Return (X, Y) of the center of cell containing provided text 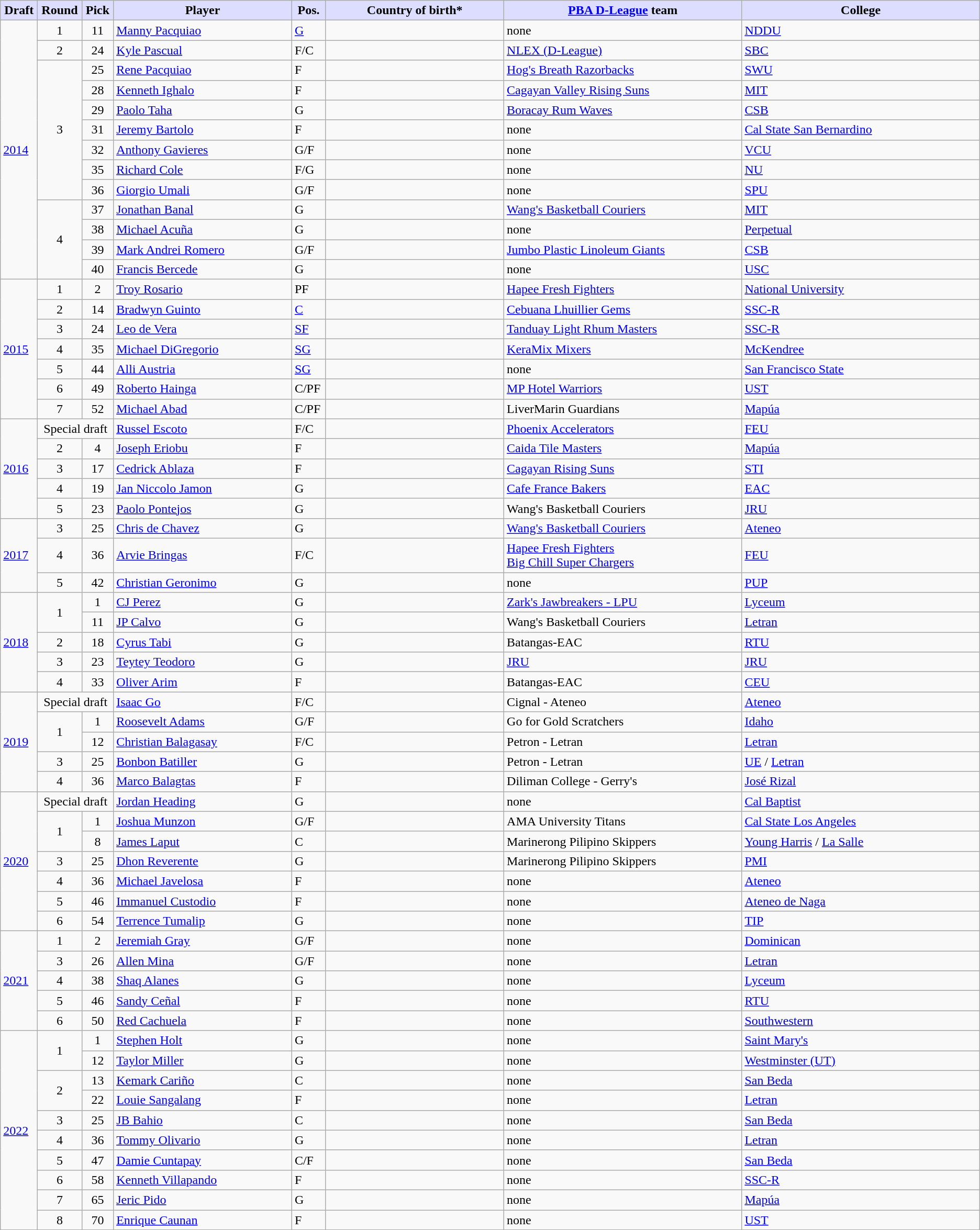
José Rizal (861, 781)
Tommy Olivario (203, 1140)
PF (308, 289)
JB Bahio (203, 1120)
Roberto Hainga (203, 389)
Jordan Heading (203, 801)
Kenneth Villapando (203, 1180)
29 (97, 110)
Pick (97, 10)
Cagayan Rising Suns (623, 468)
14 (97, 309)
Joshua Munzon (203, 821)
Cafe France Bakers (623, 488)
James Laput (203, 841)
Paolo Taha (203, 110)
PMI (861, 861)
22 (97, 1100)
MP Hotel Warriors (623, 389)
2020 (19, 861)
Kemark Cariño (203, 1080)
Troy Rosario (203, 289)
Alli Austria (203, 369)
SF (308, 329)
Kenneth Ighalo (203, 90)
Boracay Rum Waves (623, 110)
Young Harris / La Salle (861, 841)
C/F (308, 1160)
Kyle Pascual (203, 50)
PBA D-League team (623, 10)
2022 (19, 1131)
PUP (861, 583)
Francis Bercede (203, 270)
2019 (19, 742)
Cebuana Lhuillier Gems (623, 309)
LiverMarin Guardians (623, 409)
Round (60, 10)
Taylor Miller (203, 1060)
2015 (19, 349)
KeraMix Mixers (623, 349)
NDDU (861, 30)
Diliman College - Gerry's (623, 781)
Isaac Go (203, 702)
Jeric Pido (203, 1200)
Jumbo Plastic Linoleum Giants (623, 250)
Saint Mary's (861, 1041)
Manny Pacquiao (203, 30)
F/G (308, 170)
Enrique Caunan (203, 1220)
Terrence Tumalip (203, 921)
CJ Perez (203, 602)
Bradwyn Guinto (203, 309)
Tanduay Light Rhum Masters (623, 329)
Teytey Teodoro (203, 662)
65 (97, 1200)
Go for Gold Scratchers (623, 722)
Jonathan Banal (203, 209)
Hapee Fresh Fighters (623, 289)
32 (97, 150)
Jeremiah Gray (203, 941)
Bonbon Batiller (203, 762)
13 (97, 1080)
SBC (861, 50)
Sandy Ceñal (203, 1001)
Christian Balagasay (203, 742)
Allen Mina (203, 961)
17 (97, 468)
47 (97, 1160)
49 (97, 389)
Shaq Alanes (203, 981)
SPU (861, 189)
McKendree (861, 349)
Idaho (861, 722)
Michael Acuña (203, 229)
SWU (861, 70)
Marco Balagtas (203, 781)
Rene Pacquiao (203, 70)
31 (97, 130)
National University (861, 289)
37 (97, 209)
Southwestern (861, 1021)
UE / Letran (861, 762)
Christian Geronimo (203, 583)
40 (97, 270)
18 (97, 642)
52 (97, 409)
Cal State San Bernardino (861, 130)
33 (97, 682)
TIP (861, 921)
Cagayan Valley Rising Suns (623, 90)
Cal Baptist (861, 801)
Joseph Eriobu (203, 449)
Country of birth* (415, 10)
Draft (19, 10)
Giorgio Umali (203, 189)
Hog's Breath Razorbacks (623, 70)
2014 (19, 150)
Ateneo de Naga (861, 901)
Louie Sangalang (203, 1100)
Michael Abad (203, 409)
Hapee Fresh FightersBig Chill Super Chargers (623, 555)
Dominican (861, 941)
USC (861, 270)
Cyrus Tabi (203, 642)
Michael DiGregorio (203, 349)
Dhon Reverente (203, 861)
Paolo Pontejos (203, 508)
College (861, 10)
Anthony Gavieres (203, 150)
Mark Andrei Romero (203, 250)
Oliver Arim (203, 682)
58 (97, 1180)
Michael Javelosa (203, 881)
2017 (19, 555)
Phoenix Accelerators (623, 429)
JP Calvo (203, 622)
42 (97, 583)
CEU (861, 682)
Immanuel Custodio (203, 901)
Cignal - Ateneo (623, 702)
Zark's Jawbreakers - LPU (623, 602)
26 (97, 961)
EAC (861, 488)
Cedrick Ablaza (203, 468)
Roosevelt Adams (203, 722)
Russel Escoto (203, 429)
44 (97, 369)
19 (97, 488)
2018 (19, 642)
39 (97, 250)
Jan Niccolo Jamon (203, 488)
Player (203, 10)
Stephen Holt (203, 1041)
2021 (19, 981)
Red Cachuela (203, 1021)
Leo de Vera (203, 329)
Richard Cole (203, 170)
NU (861, 170)
50 (97, 1021)
Damie Cuntapay (203, 1160)
Pos. (308, 10)
Jeremy Bartolo (203, 130)
2016 (19, 468)
Chris de Chavez (203, 528)
San Francisco State (861, 369)
AMA University Titans (623, 821)
Arvie Bringas (203, 555)
Perpetual (861, 229)
70 (97, 1220)
28 (97, 90)
NLEX (D-League) (623, 50)
STI (861, 468)
Caida Tile Masters (623, 449)
VCU (861, 150)
54 (97, 921)
Westminster (UT) (861, 1060)
Cal State Los Angeles (861, 821)
